For the text-containing cell, return its midpoint in (x, y) coordinate format. 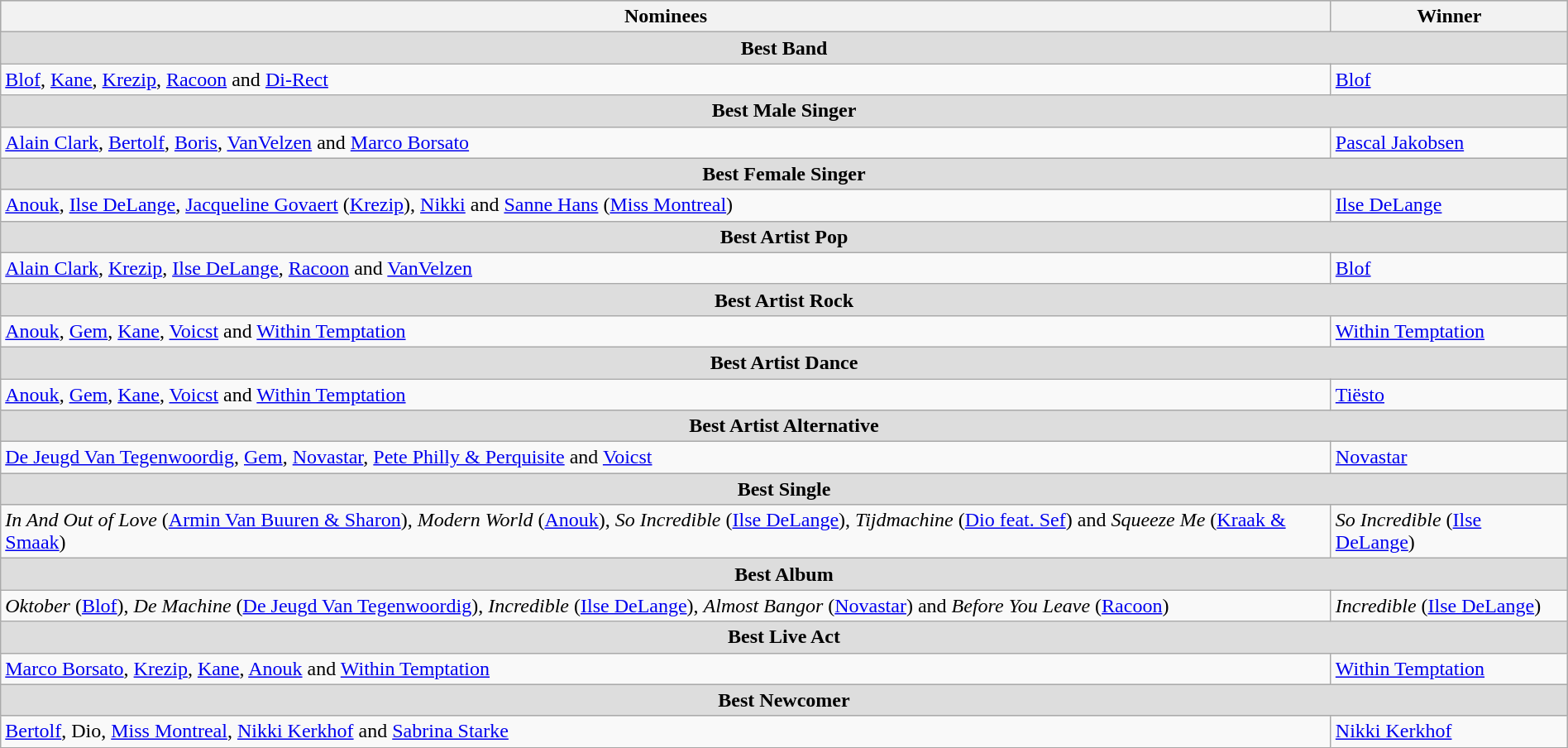
Novastar (1449, 458)
Bertolf, Dio, Miss Montreal, Nikki Kerkhof and Sabrina Starke (667, 731)
Best Artist Alternative (784, 426)
Best Male Singer (784, 111)
Best Newcomer (784, 700)
De Jeugd Van Tegenwoordig, Gem, Novastar, Pete Philly & Perquisite and Voicst (667, 458)
Incredible (Ilse DeLange) (1449, 606)
Tiësto (1449, 395)
Best Album (784, 574)
Nikki Kerkhof (1449, 731)
Best Band (784, 48)
So Incredible (Ilse DeLange) (1449, 531)
Ilse DeLange (1449, 205)
Oktober (Blof), De Machine (De Jeugd Van Tegenwoordig), Incredible (Ilse DeLange), Almost Bangor (Novastar) and Before You Leave (Racoon) (667, 606)
Winner (1449, 17)
Best Artist Pop (784, 237)
Marco Borsato, Krezip, Kane, Anouk and Within Temptation (667, 669)
Alain Clark, Krezip, Ilse DeLange, Racoon and VanVelzen (667, 268)
Nominees (667, 17)
Best Single (784, 489)
Blof, Kane, Krezip, Racoon and Di-Rect (667, 79)
Alain Clark, Bertolf, Boris, VanVelzen and Marco Borsato (667, 142)
Best Artist Rock (784, 300)
Best Female Singer (784, 174)
Best Artist Dance (784, 362)
Pascal Jakobsen (1449, 142)
Best Live Act (784, 637)
Anouk, Ilse DeLange, Jacqueline Govaert (Krezip), Nikki and Sanne Hans (Miss Montreal) (667, 205)
